Detect which cell encompasses the target text, then output its [X, Y] center coordinate. 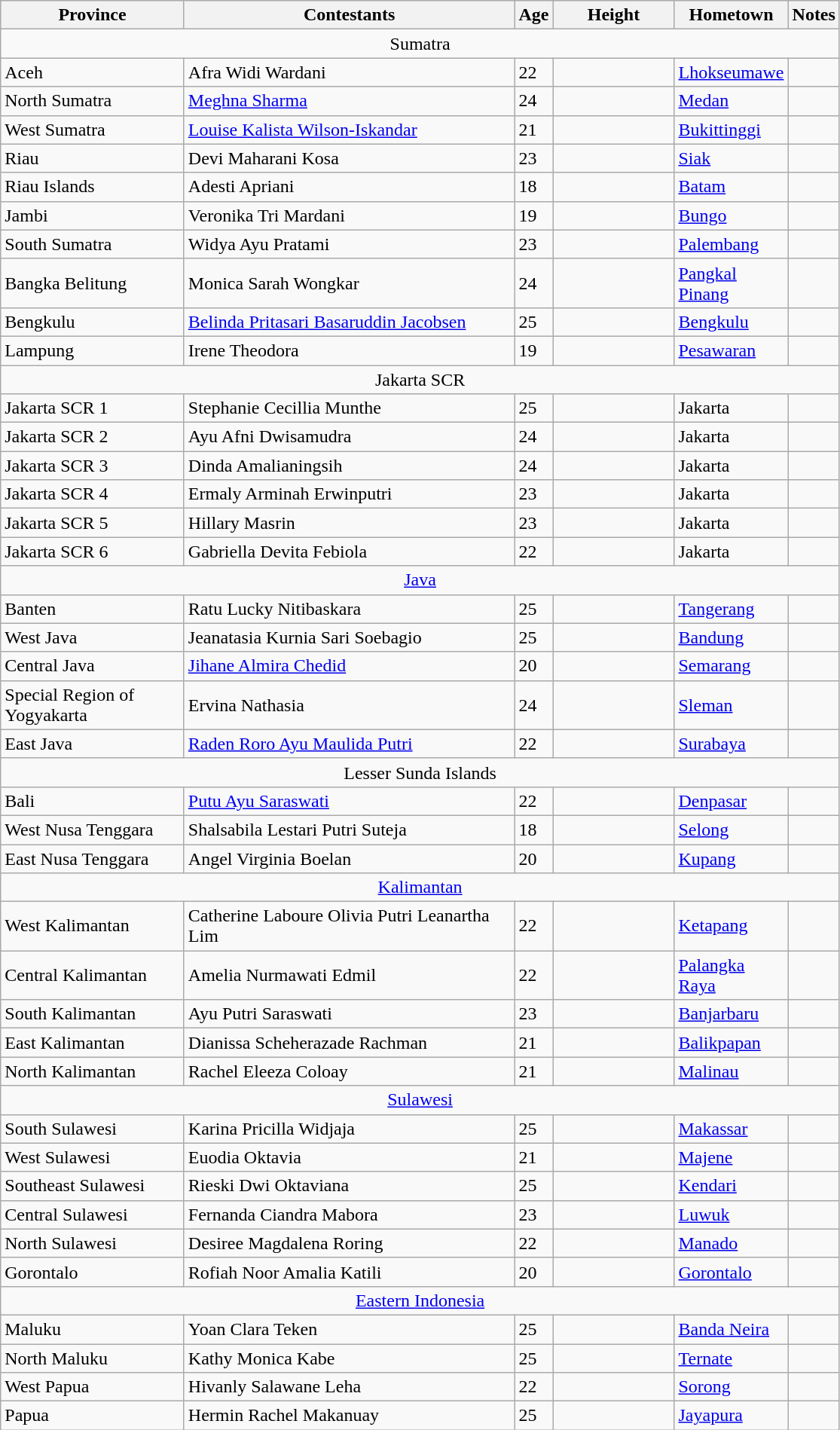
Dinda Amalianingsih [350, 466]
East Java [93, 744]
West Sulawesi [93, 1157]
Jakarta SCR 4 [93, 494]
Malinau [731, 1071]
West Papua [93, 1387]
Ratu Lucky Nitibaskara [350, 609]
Sumatra [420, 44]
Central Kalimantan [93, 975]
Lesser Sunda Islands [420, 772]
Southeast Sulawesi [93, 1186]
Banjarbaru [731, 1014]
Bukittinggi [731, 130]
Medan [731, 101]
Eastern Indonesia [420, 1300]
Devi Maharani Kosa [350, 158]
Adesti Apriani [350, 187]
Makassar [731, 1129]
Hivanly Salawane Leha [350, 1387]
Central Java [93, 666]
Bandung [731, 637]
North Sulawesi [93, 1243]
Majene [731, 1157]
Raden Roro Ayu Maulida Putri [350, 744]
Amelia Nurmawati Edmil [350, 975]
Age [533, 15]
Sulawesi [420, 1100]
West Nusa Tenggara [93, 830]
Irene Theodora [350, 350]
Louise Kalista Wilson-Iskandar [350, 130]
Putu Ayu Saraswati [350, 801]
Karina Pricilla Widjaja [350, 1129]
Jakarta SCR 3 [93, 466]
Denpasar [731, 801]
Sorong [731, 1387]
West Sumatra [93, 130]
Hometown [731, 15]
Lampung [93, 350]
Jakarta SCR 2 [93, 437]
Angel Virginia Boelan [350, 858]
North Sumatra [93, 101]
Ervina Nathasia [350, 705]
Bangka Belitung [93, 283]
South Sumatra [93, 244]
Jakarta SCR 6 [93, 552]
Monica Sarah Wongkar [350, 283]
West Java [93, 637]
Balikpapan [731, 1043]
Aceh [93, 72]
South Kalimantan [93, 1014]
Jihane Almira Chedid [350, 666]
East Kalimantan [93, 1043]
Dianissa Scheherazade Rachman [350, 1043]
Lhokseumawe [731, 72]
Meghna Sharma [350, 101]
Kendari [731, 1186]
Jeanatasia Kurnia Sari Soebagio [350, 637]
Yoan Clara Teken [350, 1329]
Banten [93, 609]
Bali [93, 801]
Siak [731, 158]
Riau Islands [93, 187]
Kupang [731, 858]
Batam [731, 187]
Java [420, 580]
Hermin Rachel Makanuay [350, 1416]
Jayapura [731, 1416]
Semarang [731, 666]
Ayu Afni Dwisamudra [350, 437]
Palembang [731, 244]
North Kalimantan [93, 1071]
Euodia Oktavia [350, 1157]
Ketapang [731, 927]
Widya Ayu Pratami [350, 244]
Stephanie Cecillia Munthe [350, 408]
Height [613, 15]
Ermaly Arminah Erwinputri [350, 494]
Bungo [731, 215]
Fernanda Ciandra Mabora [350, 1215]
Afra Widi Wardani [350, 72]
Catherine Laboure Olivia Putri Leanartha Lim [350, 927]
Jakarta SCR 5 [93, 523]
Rieski Dwi Oktaviana [350, 1186]
North Maluku [93, 1358]
Pesawaran [731, 350]
Ayu Putri Saraswati [350, 1014]
Kathy Monica Kabe [350, 1358]
Contestants [350, 15]
Palangka Raya [731, 975]
Jakarta SCR 1 [93, 408]
Surabaya [731, 744]
Hillary Masrin [350, 523]
South Sulawesi [93, 1129]
Jambi [93, 215]
West Kalimantan [93, 927]
Desiree Magdalena Roring [350, 1243]
Pangkal Pinang [731, 283]
Kalimantan [420, 888]
Special Region of Yogyakarta [93, 705]
Maluku [93, 1329]
Belinda Pritasari Basaruddin Jacobsen [350, 322]
Rofiah Noor Amalia Katili [350, 1272]
Province [93, 15]
Luwuk [731, 1215]
Papua [93, 1416]
Selong [731, 830]
Rachel Eleeza Coloay [350, 1071]
Sleman [731, 705]
Jakarta SCR [420, 379]
Veronika Tri Mardani [350, 215]
Riau [93, 158]
Ternate [731, 1358]
Banda Neira [731, 1329]
Central Sulawesi [93, 1215]
Manado [731, 1243]
Tangerang [731, 609]
Gabriella Devita Febiola [350, 552]
East Nusa Tenggara [93, 858]
Shalsabila Lestari Putri Suteja [350, 830]
Notes [814, 15]
